For the text-containing cell, return its midpoint in [X, Y] coordinate format. 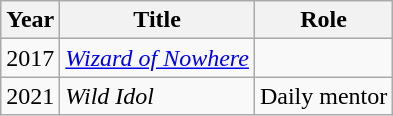
Title [158, 20]
2021 [30, 96]
Wild Idol [158, 96]
Wizard of Nowhere [158, 58]
Year [30, 20]
2017 [30, 58]
Daily mentor [323, 96]
Role [323, 20]
